Pinpoint the cell where the given text exists, returning its [X, Y] midpoint coordinate. 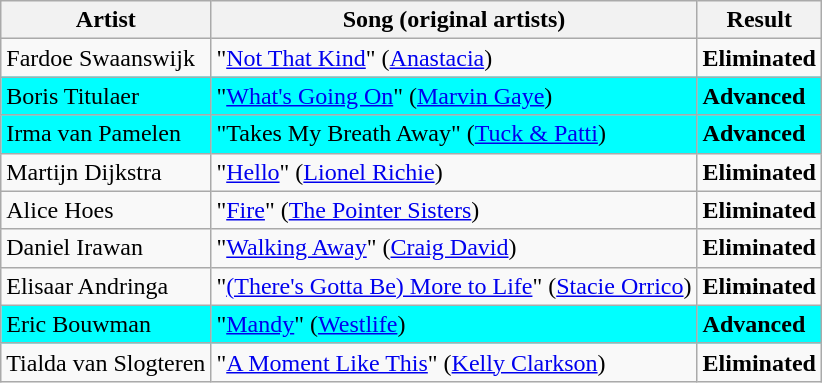
"Hello" (Lionel Richie) [454, 172]
"Not That Kind" (Anastacia) [454, 58]
"Walking Away" (Craig David) [454, 248]
"Fire" (The Pointer Sisters) [454, 210]
"What's Going On" (Marvin Gaye) [454, 96]
Artist [106, 20]
Boris Titulaer [106, 96]
"Takes My Breath Away" (Tuck & Patti) [454, 134]
Song (original artists) [454, 20]
Martijn Dijkstra [106, 172]
Elisaar Andringa [106, 286]
Tialda van Slogteren [106, 362]
Alice Hoes [106, 210]
"(There's Gotta Be) More to Life" (Stacie Orrico) [454, 286]
Result [759, 20]
"Mandy" (Westlife) [454, 324]
Eric Bouwman [106, 324]
"A Moment Like This" (Kelly Clarkson) [454, 362]
Fardoe Swaanswijk [106, 58]
Daniel Irawan [106, 248]
Irma van Pamelen [106, 134]
